Provide the (x, y) coordinate of the cell's center where the given text is located.  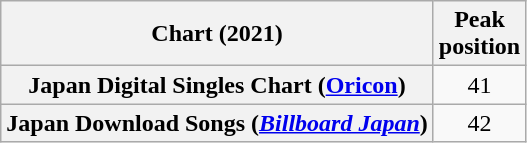
Japan Digital Singles Chart (Oricon) (218, 85)
41 (479, 85)
Chart (2021) (218, 34)
Japan Download Songs (Billboard Japan) (218, 123)
Peakposition (479, 34)
42 (479, 123)
